Locate the cell with the specified text and output its [X, Y] center coordinate. 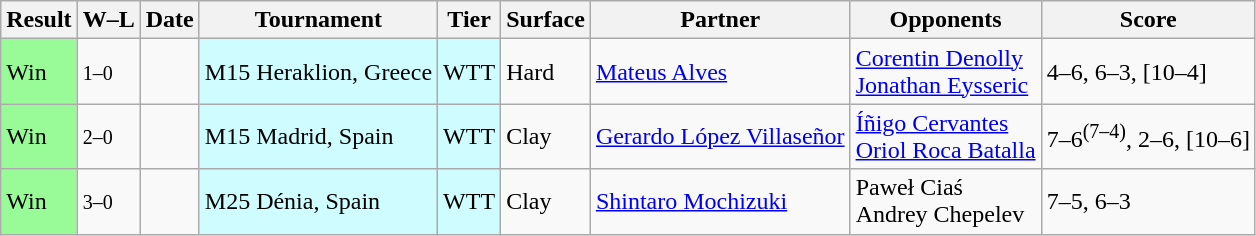
M15 Heraklion, Greece [318, 72]
Surface [546, 20]
Result [39, 20]
M25 Dénia, Spain [318, 202]
Hard [546, 72]
Partner [720, 20]
Shintaro Mochizuki [720, 202]
1–0 [108, 72]
Tier [470, 20]
3–0 [108, 202]
Corentin Denolly Jonathan Eysseric [946, 72]
4–6, 6–3, [10–4] [1148, 72]
7–5, 6–3 [1148, 202]
Opponents [946, 20]
Mateus Alves [720, 72]
W–L [108, 20]
Paweł Ciaś Andrey Chepelev [946, 202]
Íñigo Cervantes Oriol Roca Batalla [946, 136]
Score [1148, 20]
Date [170, 20]
2–0 [108, 136]
Tournament [318, 20]
7–6(7–4), 2–6, [10–6] [1148, 136]
M15 Madrid, Spain [318, 136]
Gerardo López Villaseñor [720, 136]
